Find where the given text appears and provide that cell's center as (x, y) coordinate. 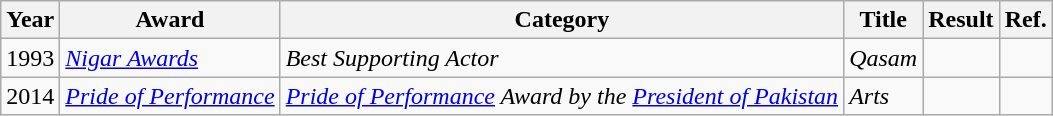
Best Supporting Actor (562, 58)
Year (30, 20)
Result (961, 20)
Pride of Performance (170, 96)
Title (884, 20)
2014 (30, 96)
Arts (884, 96)
Qasam (884, 58)
Category (562, 20)
1993 (30, 58)
Nigar Awards (170, 58)
Award (170, 20)
Ref. (1026, 20)
Pride of Performance Award by the President of Pakistan (562, 96)
